Identify which cell holds the provided text, then report its [x, y] central coordinate. 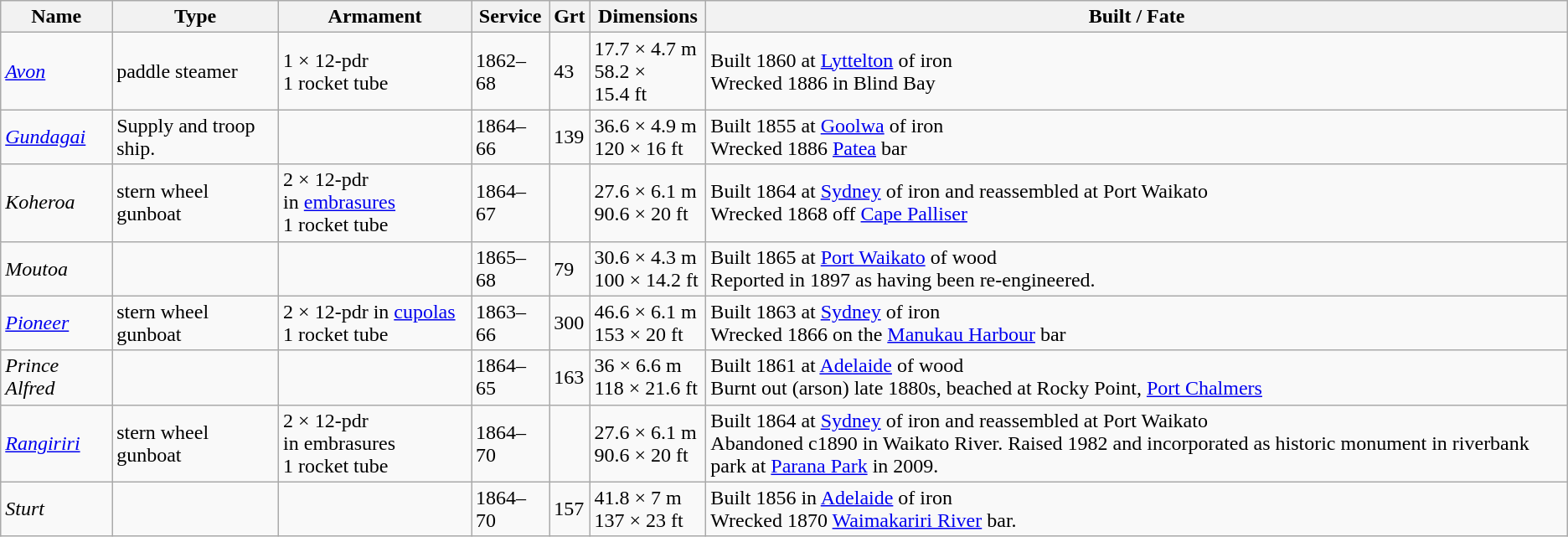
paddle steamer [196, 71]
Gundagai [57, 137]
1864–66 [511, 137]
Built 1864 at Sydney of iron and reassembled at Port WaikatoWrecked 1868 off Cape Palliser [1137, 203]
Sturt [57, 509]
1862–68 [511, 71]
Built / Fate [1137, 17]
30.6 × 4.3 m100 × 14.2 ft [648, 268]
163 [570, 377]
1 × 12-pdr1 rocket tube [375, 71]
1864–67 [511, 203]
Dimensions [648, 17]
17.7 × 4.7 m58.2 × 15.4 ft [648, 71]
Rangiriri [57, 443]
Built 1863 at Sydney of ironWrecked 1866 on the Manukau Harbour bar [1137, 323]
Name [57, 17]
Pioneer [57, 323]
Prince Alfred [57, 377]
Built 1855 at Goolwa of ironWrecked 1886 Patea bar [1137, 137]
Moutoa [57, 268]
79 [570, 268]
Built 1856 in Adelaide of ironWrecked 1870 Waimakariri River bar. [1137, 509]
Avon [57, 71]
Built 1861 at Adelaide of woodBurnt out (arson) late 1880s, beached at Rocky Point, Port Chalmers [1137, 377]
Supply and troop ship. [196, 137]
157 [570, 509]
1863–66 [511, 323]
36.6 × 4.9 m120 × 16 ft [648, 137]
1864–65 [511, 377]
Built 1860 at Lyttelton of ironWrecked 1886 in Blind Bay [1137, 71]
41.8 × 7 m137 × 23 ft [648, 509]
Built 1865 at Port Waikato of woodReported in 1897 as having been re-engineered. [1137, 268]
2 × 12-pdr in cupolas1 rocket tube [375, 323]
1865–68 [511, 268]
300 [570, 323]
36 × 6.6 m118 × 21.6 ft [648, 377]
43 [570, 71]
Service [511, 17]
Koheroa [57, 203]
46.6 × 6.1 m153 × 20 ft [648, 323]
Armament [375, 17]
139 [570, 137]
Type [196, 17]
Grt [570, 17]
